Search for the cell housing the specified text and yield its (x, y) center coordinate. 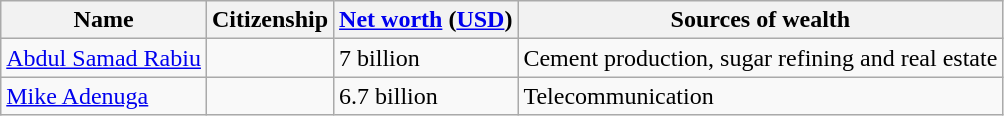
Cement production, sugar refining and real estate (760, 58)
Sources of wealth (760, 20)
Telecommunication (760, 96)
Mike Adenuga (104, 96)
Citizenship (270, 20)
Abdul Samad Rabiu (104, 58)
Net worth (USD) (426, 20)
Name (104, 20)
6.7 billion (426, 96)
7 billion (426, 58)
